Extract the [X, Y] coordinate from the center of the cell holding the provided text.  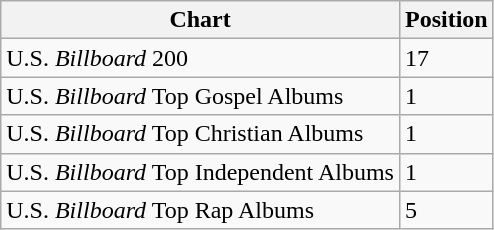
U.S. Billboard 200 [200, 58]
17 [446, 58]
Position [446, 20]
5 [446, 210]
U.S. Billboard Top Gospel Albums [200, 96]
Chart [200, 20]
U.S. Billboard Top Independent Albums [200, 172]
U.S. Billboard Top Rap Albums [200, 210]
U.S. Billboard Top Christian Albums [200, 134]
